Return the (X, Y) coordinate for the center point of the cell that contains the specified text.  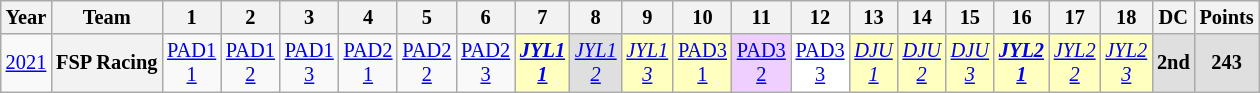
PAD13 (310, 63)
6 (486, 17)
JYL12 (596, 63)
4 (368, 17)
8 (596, 17)
PAD21 (368, 63)
PAD22 (426, 63)
JYL22 (1075, 63)
PAD31 (702, 63)
JYL21 (1022, 63)
7 (542, 17)
12 (820, 17)
PAD11 (192, 63)
3 (310, 17)
DJU3 (970, 63)
15 (970, 17)
JYL13 (647, 63)
PAD33 (820, 63)
13 (873, 17)
18 (1126, 17)
5 (426, 17)
DJU2 (922, 63)
Year (26, 17)
PAD32 (762, 63)
2nd (1174, 63)
JYL23 (1126, 63)
10 (702, 17)
2 (250, 17)
17 (1075, 17)
11 (762, 17)
Points (1227, 17)
FSP Racing (106, 63)
243 (1227, 63)
14 (922, 17)
9 (647, 17)
PAD12 (250, 63)
16 (1022, 17)
Team (106, 17)
PAD23 (486, 63)
1 (192, 17)
DJU1 (873, 63)
2021 (26, 63)
DC (1174, 17)
JYL11 (542, 63)
